Find where the given text appears and provide that cell's center as (X, Y) coordinate. 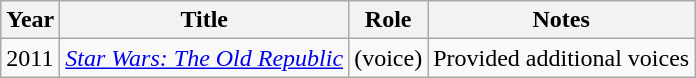
Star Wars: The Old Republic (204, 58)
Title (204, 20)
(voice) (388, 58)
Year (30, 20)
Role (388, 20)
Notes (562, 20)
2011 (30, 58)
Provided additional voices (562, 58)
